Pinpoint the cell where the given text exists, returning its [x, y] midpoint coordinate. 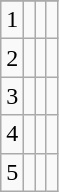
2 [12, 58]
3 [12, 96]
1 [12, 20]
4 [12, 134]
5 [12, 172]
